For the text-containing cell, return its midpoint in (x, y) coordinate format. 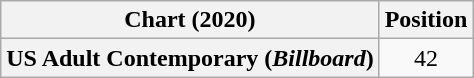
Chart (2020) (190, 20)
Position (426, 20)
US Adult Contemporary (Billboard) (190, 58)
42 (426, 58)
